Extract the [X, Y] coordinate from the center of the cell holding the provided text.  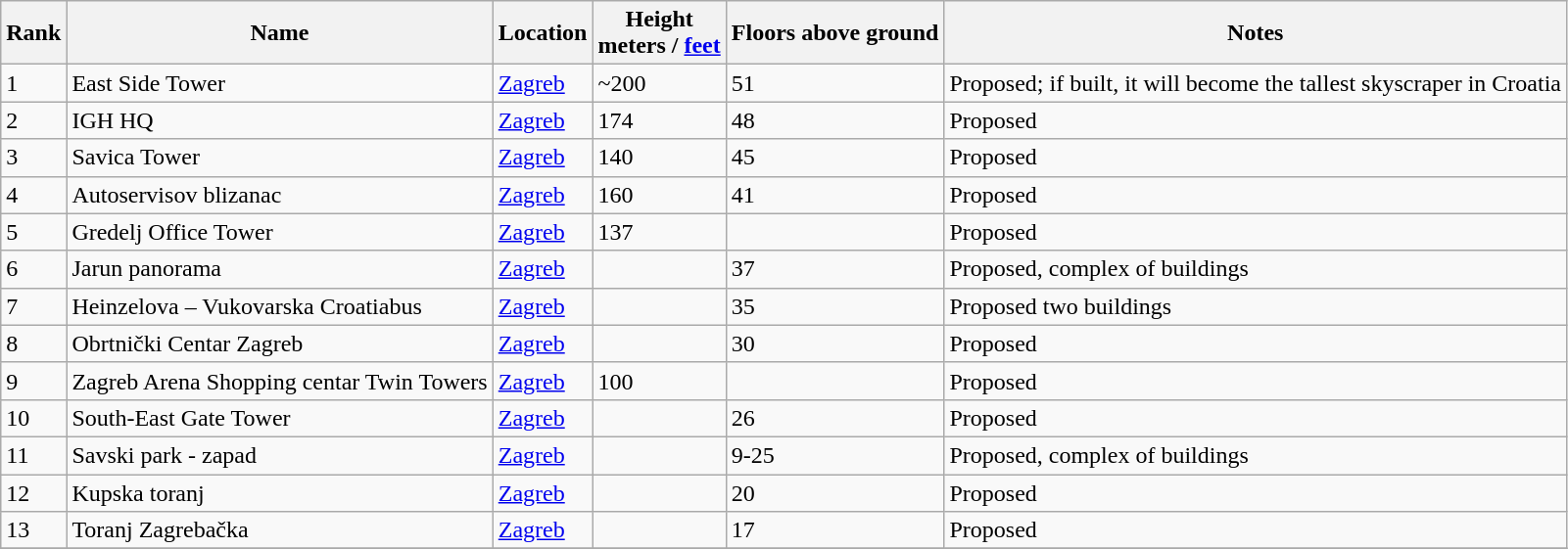
Floors above ground [834, 33]
Notes [1256, 33]
41 [834, 195]
12 [33, 492]
3 [33, 158]
8 [33, 343]
~200 [659, 83]
7 [33, 306]
10 [33, 418]
Obrtnički Centar Zagreb [280, 343]
2 [33, 120]
Proposed; if built, it will become the tallest skyscraper in Croatia [1256, 83]
35 [834, 306]
IGH HQ [280, 120]
17 [834, 530]
6 [33, 269]
Jarun panorama [280, 269]
140 [659, 158]
9 [33, 381]
Heinzelova – Vukovarska Croatiabus [280, 306]
Toranj Zagrebačka [280, 530]
174 [659, 120]
4 [33, 195]
Rank [33, 33]
Heightmeters / feet [659, 33]
20 [834, 492]
Savica Tower [280, 158]
Name [280, 33]
East Side Tower [280, 83]
137 [659, 232]
30 [834, 343]
South-East Gate Tower [280, 418]
45 [834, 158]
51 [834, 83]
Kupska toranj [280, 492]
160 [659, 195]
Gredelj Office Tower [280, 232]
48 [834, 120]
Zagreb Arena Shopping centar Twin Towers [280, 381]
Proposed two buildings [1256, 306]
9-25 [834, 455]
11 [33, 455]
26 [834, 418]
1 [33, 83]
13 [33, 530]
37 [834, 269]
Savski park - zapad [280, 455]
5 [33, 232]
100 [659, 381]
Location [543, 33]
Autoservisov blizanac [280, 195]
